Search for the cell housing the specified text and yield its [X, Y] center coordinate. 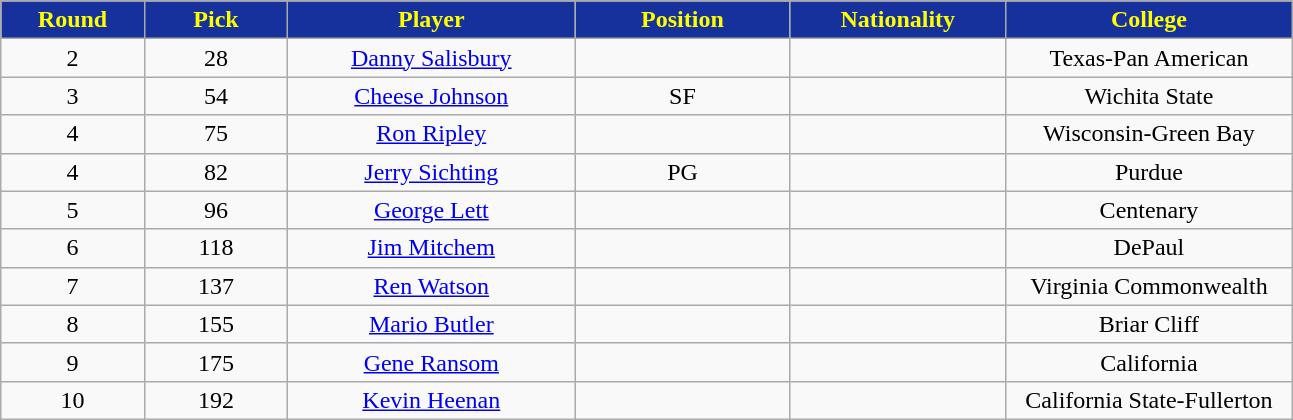
Kevin Heenan [432, 400]
96 [216, 210]
192 [216, 400]
3 [73, 96]
Texas-Pan American [1148, 58]
54 [216, 96]
George Lett [432, 210]
Wisconsin-Green Bay [1148, 134]
Cheese Johnson [432, 96]
Mario Butler [432, 324]
175 [216, 362]
Ron Ripley [432, 134]
Centenary [1148, 210]
2 [73, 58]
Virginia Commonwealth [1148, 286]
California [1148, 362]
Ren Watson [432, 286]
Round [73, 20]
8 [73, 324]
Pick [216, 20]
Jim Mitchem [432, 248]
California State-Fullerton [1148, 400]
DePaul [1148, 248]
6 [73, 248]
10 [73, 400]
Wichita State [1148, 96]
7 [73, 286]
5 [73, 210]
Position [682, 20]
118 [216, 248]
Nationality [898, 20]
28 [216, 58]
Briar Cliff [1148, 324]
9 [73, 362]
75 [216, 134]
Gene Ransom [432, 362]
Jerry Sichting [432, 172]
Danny Salisbury [432, 58]
Player [432, 20]
155 [216, 324]
82 [216, 172]
PG [682, 172]
137 [216, 286]
College [1148, 20]
SF [682, 96]
Purdue [1148, 172]
